Identify which cell holds the provided text, then report its (x, y) central coordinate. 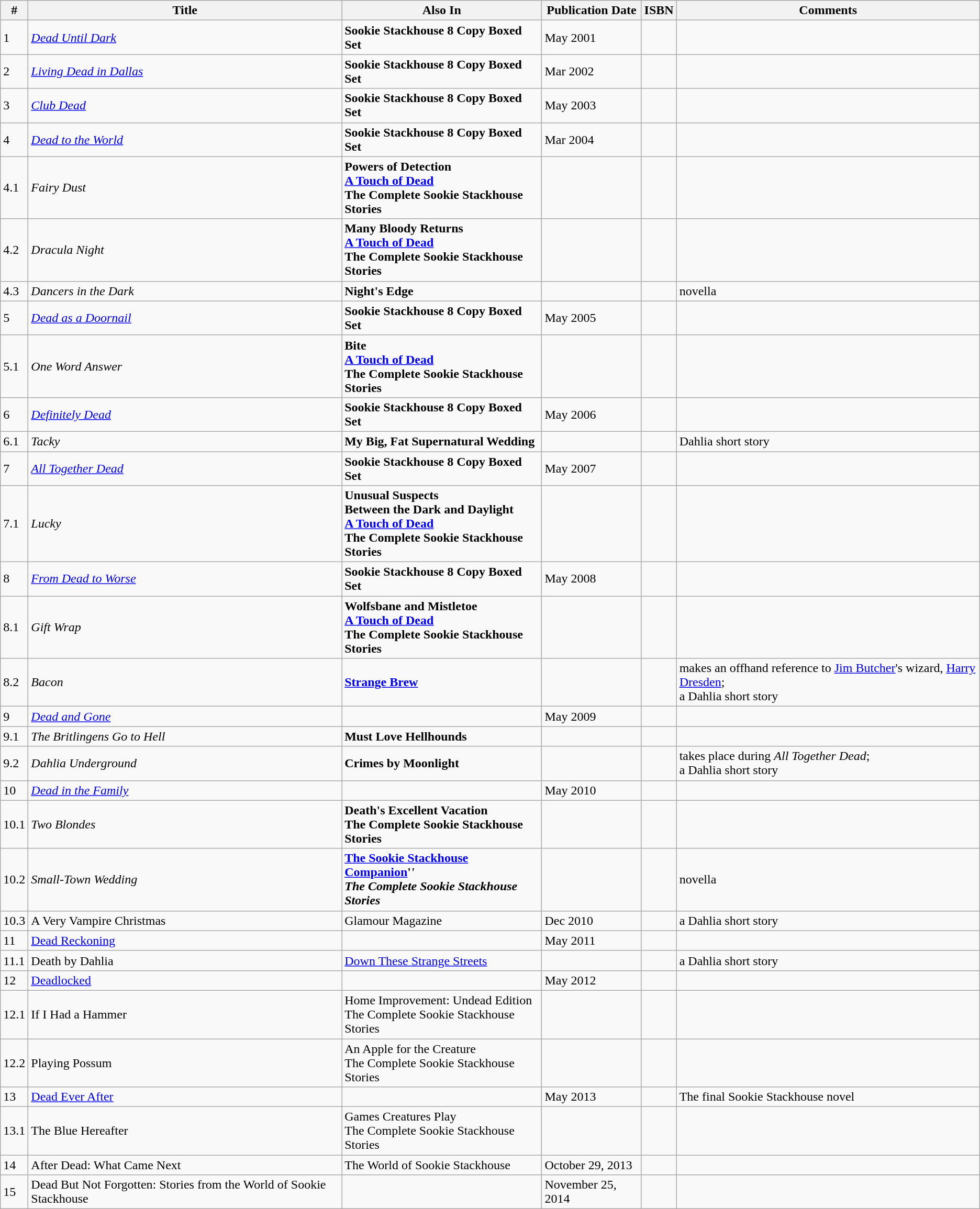
May 2008 (592, 579)
8.2 (15, 682)
Glamour Magazine (442, 921)
BiteA Touch of DeadThe Complete Sookie Stackhouse Stories (442, 366)
10.2 (15, 879)
12.1 (15, 1014)
Lucky (185, 524)
Also In (442, 10)
Strange Brew (442, 682)
Down These Strange Streets (442, 960)
Dec 2010 (592, 921)
Playing Possum (185, 1062)
Dead as a Doornail (185, 318)
Powers of DetectionA Touch of DeadThe Complete Sookie Stackhouse Stories (442, 187)
3 (15, 106)
Dahlia short story (828, 441)
12.2 (15, 1062)
October 29, 2013 (592, 1165)
Death by Dahlia (185, 960)
May 2013 (592, 1097)
Dead Until Dark (185, 38)
Two Blondes (185, 824)
Night's Edge (442, 291)
November 25, 2014 (592, 1192)
Dead to the World (185, 139)
The Blue Hereafter (185, 1131)
Small-Town Wedding (185, 879)
May 2007 (592, 468)
Living Dead in Dallas (185, 71)
The Britlingens Go to Hell (185, 736)
11 (15, 941)
8.1 (15, 627)
Comments (828, 10)
15 (15, 1192)
The Sookie Stackhouse Companion''The Complete Sookie Stackhouse Stories (442, 879)
Games Creatures PlayThe Complete Sookie Stackhouse Stories (442, 1131)
An Apple for the CreatureThe Complete Sookie Stackhouse Stories (442, 1062)
Dahlia Underground (185, 763)
Gift Wrap (185, 627)
Dracula Night (185, 250)
4 (15, 139)
Deadlocked (185, 980)
Title (185, 10)
Definitely Dead (185, 415)
Mar 2004 (592, 139)
4.3 (15, 291)
May 2005 (592, 318)
5 (15, 318)
My Big, Fat Supernatural Wedding (442, 441)
May 2001 (592, 38)
8 (15, 579)
May 2009 (592, 717)
makes an offhand reference to Jim Butcher's wizard, Harry Dresden;a Dahlia short story (828, 682)
After Dead: What Came Next (185, 1165)
10.3 (15, 921)
10 (15, 790)
10.1 (15, 824)
11.1 (15, 960)
Must Love Hellhounds (442, 736)
Many Bloody ReturnsA Touch of DeadThe Complete Sookie Stackhouse Stories (442, 250)
Dead Ever After (185, 1097)
Home Improvement: Undead EditionThe Complete Sookie Stackhouse Stories (442, 1014)
12 (15, 980)
9.2 (15, 763)
7.1 (15, 524)
13.1 (15, 1131)
6.1 (15, 441)
5.1 (15, 366)
ISBN (659, 10)
Wolfsbane and MistletoeA Touch of DeadThe Complete Sookie Stackhouse Stories (442, 627)
9 (15, 717)
Unusual SuspectsBetween the Dark and DaylightA Touch of DeadThe Complete Sookie Stackhouse Stories (442, 524)
9.1 (15, 736)
Dancers in the Dark (185, 291)
A Very Vampire Christmas (185, 921)
All Together Dead (185, 468)
May 2006 (592, 415)
4.1 (15, 187)
Dead in the Family (185, 790)
Bacon (185, 682)
4.2 (15, 250)
From Dead to Worse (185, 579)
Dead Reckoning (185, 941)
May 2003 (592, 106)
Dead But Not Forgotten: Stories from the World of Sookie Stackhouse (185, 1192)
Death's Excellent VacationThe Complete Sookie Stackhouse Stories (442, 824)
takes place during All Together Dead;a Dahlia short story (828, 763)
One Word Answer (185, 366)
14 (15, 1165)
The final Sookie Stackhouse novel (828, 1097)
The World of Sookie Stackhouse (442, 1165)
May 2011 (592, 941)
# (15, 10)
Mar 2002 (592, 71)
Publication Date (592, 10)
Tacky (185, 441)
Fairy Dust (185, 187)
Crimes by Moonlight (442, 763)
13 (15, 1097)
Dead and Gone (185, 717)
May 2012 (592, 980)
If I Had a Hammer (185, 1014)
7 (15, 468)
Club Dead (185, 106)
2 (15, 71)
6 (15, 415)
1 (15, 38)
May 2010 (592, 790)
